Detect which cell encompasses the target text, then output its [x, y] center coordinate. 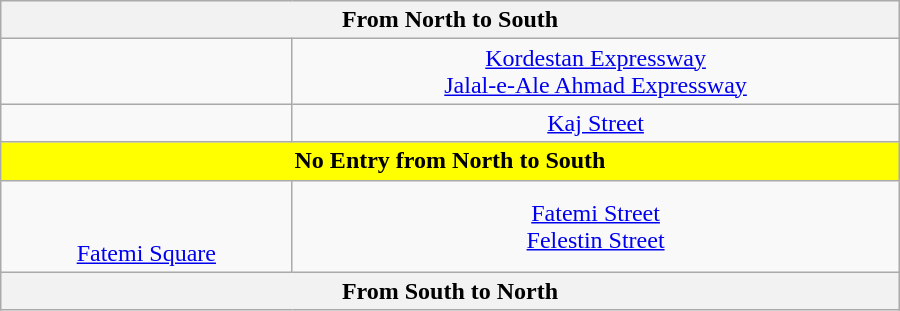
No Entry from North to South [450, 161]
Fatemi Street Felestin Street [596, 226]
From North to South [450, 20]
Kaj Street [596, 123]
Fatemi Square [146, 226]
From South to North [450, 291]
Kordestan Expressway Jalal-e-Ale Ahmad Expressway [596, 72]
